Output the [x, y] coordinate of the center of the cell containing the given text.  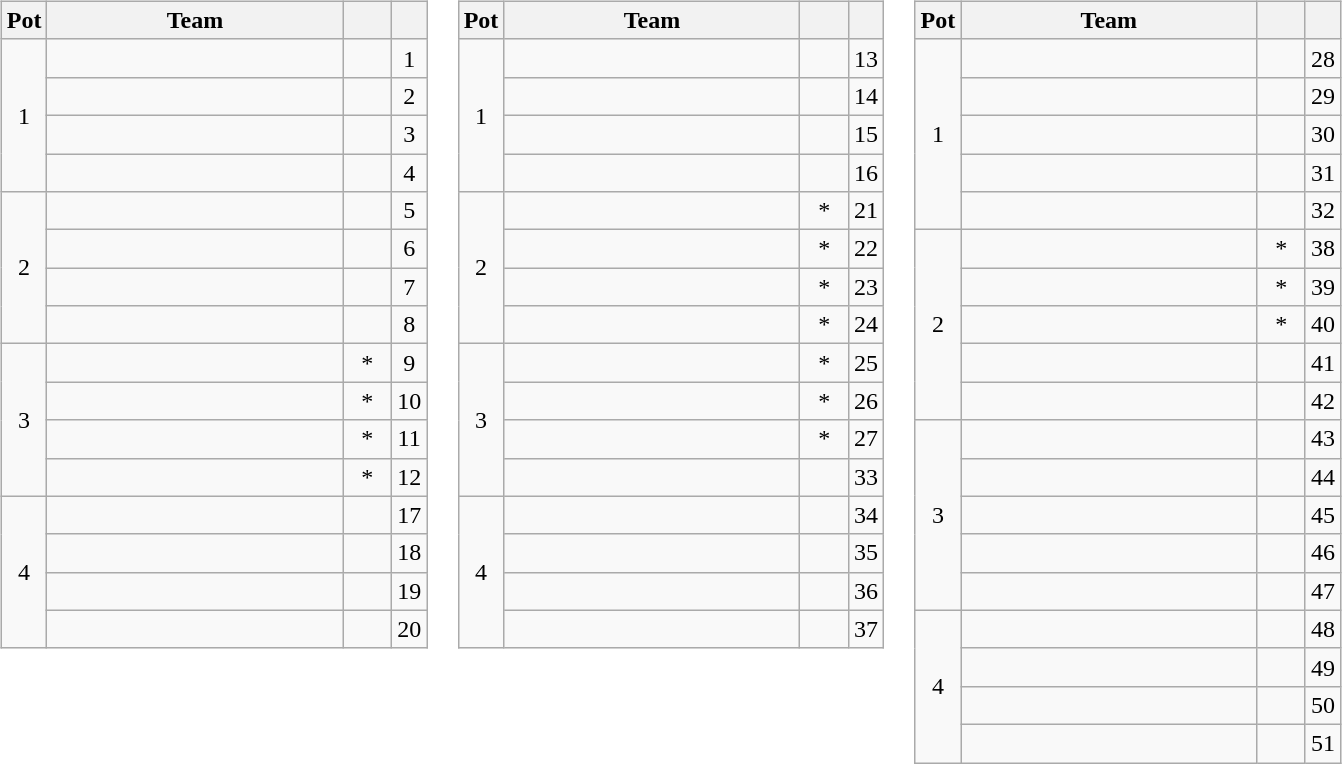
24 [866, 325]
35 [866, 553]
16 [866, 173]
40 [1322, 325]
51 [1322, 743]
17 [410, 515]
37 [866, 629]
5 [410, 211]
20 [410, 629]
10 [410, 401]
26 [866, 401]
39 [1322, 287]
28 [1322, 58]
42 [1322, 401]
46 [1322, 553]
8 [410, 325]
32 [1322, 211]
19 [410, 591]
48 [1322, 629]
41 [1322, 363]
33 [866, 477]
36 [866, 591]
23 [866, 287]
31 [1322, 173]
12 [410, 477]
29 [1322, 96]
49 [1322, 667]
15 [866, 134]
14 [866, 96]
22 [866, 249]
43 [1322, 439]
45 [1322, 515]
11 [410, 439]
9 [410, 363]
21 [866, 211]
25 [866, 363]
27 [866, 439]
13 [866, 58]
7 [410, 287]
47 [1322, 591]
6 [410, 249]
50 [1322, 705]
30 [1322, 134]
44 [1322, 477]
34 [866, 515]
18 [410, 553]
38 [1322, 249]
